Provide the [x, y] coordinate of the cell's center where the given text is located.  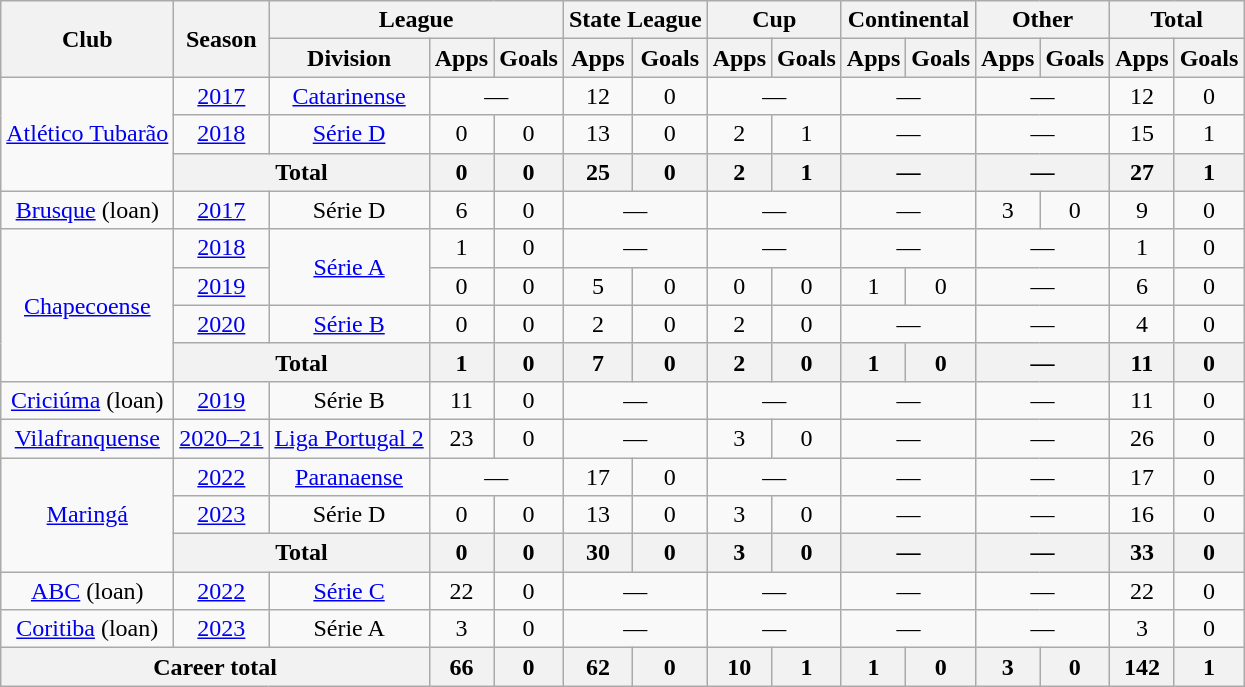
Club [88, 39]
7 [598, 362]
27 [1142, 172]
26 [1142, 438]
Season [222, 39]
Vilafranquense [88, 438]
10 [739, 667]
2020 [222, 324]
Other [1043, 20]
15 [1142, 134]
Criciúma (loan) [88, 400]
62 [598, 667]
5 [598, 286]
Chapecoense [88, 305]
Cup [774, 20]
25 [598, 172]
Liga Portugal 2 [349, 438]
ABC (loan) [88, 591]
Coritiba (loan) [88, 629]
30 [598, 553]
Paranaense [349, 477]
Catarinense [349, 96]
Career total [216, 667]
9 [1142, 210]
2020–21 [222, 438]
Continental [908, 20]
State League [635, 20]
23 [461, 438]
142 [1142, 667]
League [416, 20]
Atlético Tubarão [88, 134]
66 [461, 667]
Division [349, 58]
33 [1142, 553]
Série C [349, 591]
4 [1142, 324]
Brusque (loan) [88, 210]
16 [1142, 515]
Maringá [88, 515]
